Pinpoint the cell where the given text exists, returning its [x, y] midpoint coordinate. 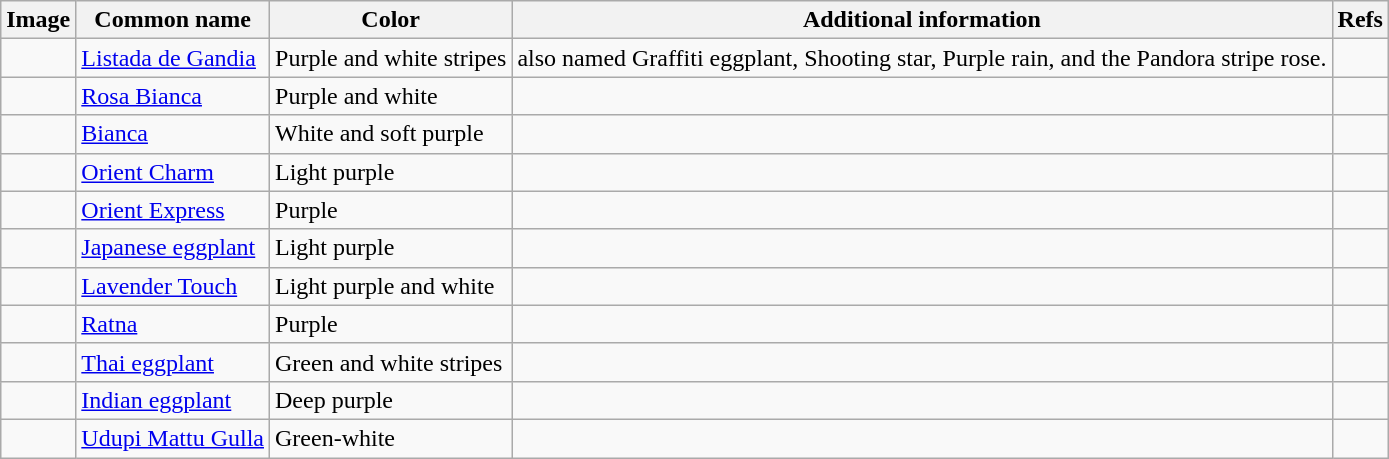
White and soft purple [391, 134]
Common name [173, 20]
Additional information [922, 20]
Listada de Gandia [173, 58]
Thai eggplant [173, 362]
Indian eggplant [173, 400]
Image [38, 20]
Lavender Touch [173, 286]
Orient Express [173, 210]
Udupi Mattu Gulla [173, 438]
Purple and white [391, 96]
Orient Charm [173, 172]
Bianca [173, 134]
Color [391, 20]
Deep purple [391, 400]
Light purple and white [391, 286]
Rosa Bianca [173, 96]
Purple and white stripes [391, 58]
Ratna [173, 324]
Japanese eggplant [173, 248]
Green-white [391, 438]
Refs [1360, 20]
Green and white stripes [391, 362]
also named Graffiti eggplant, Shooting star, Purple rain, and the Pandora stripe rose. [922, 58]
